Detect which cell encompasses the target text, then output its [x, y] center coordinate. 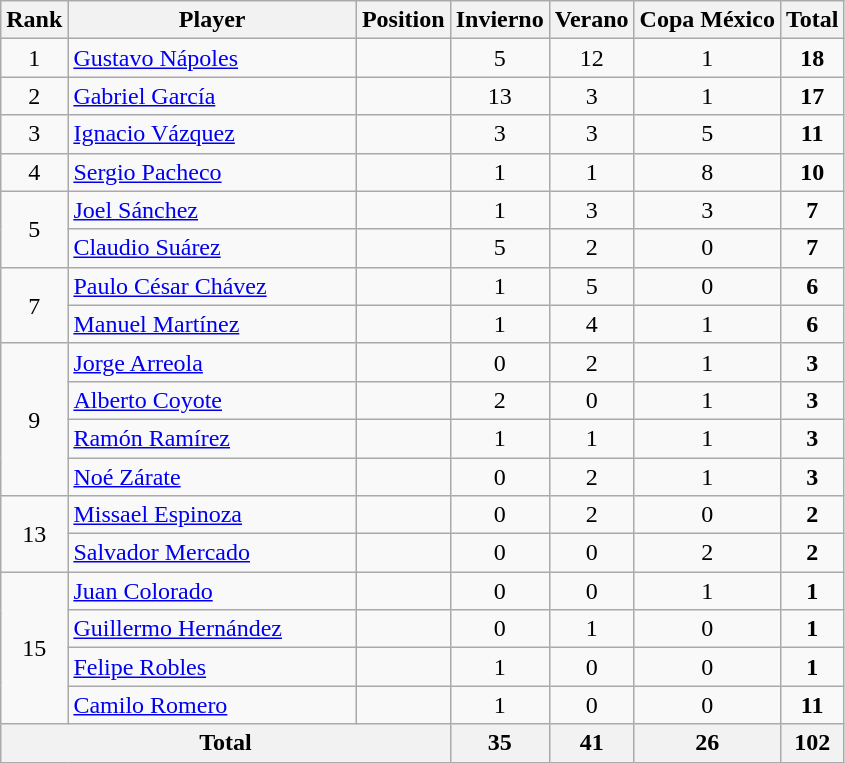
9 [34, 419]
Camilo Romero [212, 705]
12 [592, 58]
41 [592, 743]
Ignacio Vázquez [212, 134]
Alberto Coyote [212, 400]
Noé Zárate [212, 477]
102 [812, 743]
Missael Espinoza [212, 515]
15 [34, 648]
8 [707, 172]
Position [403, 20]
Invierno [500, 20]
Felipe Robles [212, 667]
10 [812, 172]
26 [707, 743]
Player [212, 20]
Juan Colorado [212, 591]
Paulo César Chávez [212, 286]
Jorge Arreola [212, 362]
Salvador Mercado [212, 553]
Rank [34, 20]
Gabriel García [212, 96]
18 [812, 58]
Verano [592, 20]
Sergio Pacheco [212, 172]
Claudio Suárez [212, 248]
Gustavo Nápoles [212, 58]
Ramón Ramírez [212, 438]
Copa México [707, 20]
Guillermo Hernández [212, 629]
35 [500, 743]
17 [812, 96]
Manuel Martínez [212, 324]
Joel Sánchez [212, 210]
